From the cell containing the given text, extract its center point as [X, Y] coordinate. 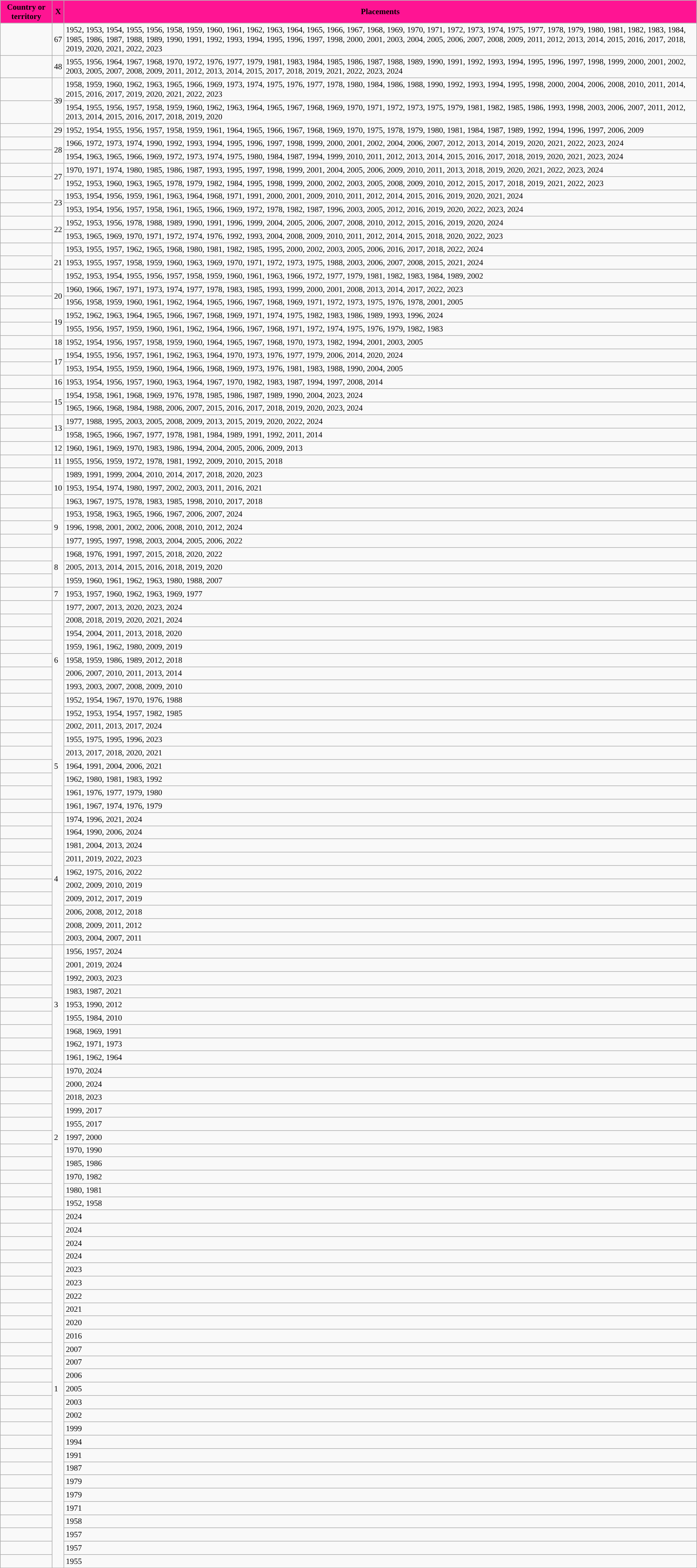
2002, 2011, 2013, 2017, 2024 [380, 726]
1993, 2003, 2007, 2008, 2009, 2010 [380, 687]
1955, 1975, 1995, 1996, 2023 [380, 740]
1955, 1984, 2010 [380, 1018]
39 [58, 101]
1999, 2017 [380, 1111]
19 [58, 322]
1997, 2000 [380, 1137]
2006 [380, 1376]
Country or territory [26, 12]
2003 [380, 1402]
1955 [380, 1561]
1953, 1990, 2012 [380, 1005]
6 [58, 661]
1952, 1953, 1954, 1957, 1982, 1985 [380, 713]
1981, 2004, 2013, 2024 [380, 846]
1960, 1966, 1967, 1971, 1973, 1974, 1977, 1978, 1983, 1985, 1993, 1999, 2000, 2001, 2008, 2013, 2014, 2017, 2022, 2023 [380, 289]
2021 [380, 1310]
1964, 1990, 2006, 2024 [380, 832]
1987 [380, 1468]
2005, 2013, 2014, 2015, 2016, 2018, 2019, 2020 [380, 568]
1968, 1976, 1991, 1997, 2015, 2018, 2020, 2022 [380, 554]
1959, 1960, 1961, 1962, 1963, 1980, 1988, 2007 [380, 581]
1971 [380, 1508]
2003, 2004, 2007, 2011 [380, 938]
1992, 2003, 2023 [380, 978]
21 [58, 263]
16 [58, 382]
23 [58, 203]
1955, 2017 [380, 1124]
18 [58, 342]
1953, 1955, 1957, 1958, 1959, 1960, 1963, 1969, 1970, 1971, 1972, 1973, 1975, 1988, 2003, 2006, 2007, 2008, 2015, 2021, 2024 [380, 263]
1953, 1957, 1960, 1962, 1963, 1969, 1977 [380, 594]
1953, 1954, 1955, 1959, 1960, 1964, 1966, 1968, 1969, 1973, 1976, 1981, 1983, 1988, 1990, 2004, 2005 [380, 369]
2018, 2023 [380, 1098]
2 [58, 1137]
1953, 1954, 1974, 1980, 1997, 2002, 2003, 2011, 2016, 2021 [380, 488]
1994 [380, 1442]
1962, 1980, 1981, 1983, 1992 [380, 780]
1991 [380, 1455]
1953, 1955, 1957, 1962, 1965, 1968, 1980, 1981, 1982, 1985, 1995, 2000, 2002, 2003, 2005, 2006, 2016, 2017, 2018, 2022, 2024 [380, 250]
1999 [380, 1429]
1970, 1990 [380, 1150]
20 [58, 296]
2011, 2019, 2022, 2023 [380, 859]
1996, 1998, 2001, 2002, 2006, 2008, 2010, 2012, 2024 [380, 528]
2002, 2009, 2010, 2019 [380, 886]
1955, 1956, 1957, 1959, 1960, 1961, 1962, 1964, 1966, 1967, 1968, 1971, 1972, 1974, 1975, 1976, 1979, 1982, 1983 [380, 329]
3 [58, 1005]
7 [58, 594]
1989, 1991, 1999, 2004, 2010, 2014, 2017, 2018, 2020, 2023 [380, 475]
1977, 1995, 1997, 1998, 2003, 2004, 2005, 2006, 2022 [380, 541]
1952, 1954, 1967, 1970, 1976, 1988 [380, 700]
1960, 1961, 1969, 1970, 1983, 1986, 1994, 2004, 2005, 2006, 2009, 2013 [380, 448]
1974, 1996, 2021, 2024 [380, 819]
2000, 2024 [380, 1084]
1952, 1954, 1956, 1957, 1958, 1959, 1960, 1964, 1965, 1967, 1968, 1970, 1973, 1982, 1994, 2001, 2003, 2005 [380, 342]
4 [58, 879]
28 [58, 150]
2022 [380, 1296]
1961, 1967, 1974, 1976, 1979 [380, 806]
2008, 2018, 2019, 2020, 2021, 2024 [380, 620]
1983, 1987, 2021 [380, 992]
1961, 1976, 1977, 1979, 1980 [380, 793]
2005 [380, 1389]
13 [58, 428]
1953, 1958, 1963, 1965, 1966, 1967, 2006, 2007, 2024 [380, 514]
2020 [380, 1323]
2009, 2012, 2017, 2019 [380, 899]
2002 [380, 1416]
1954, 1955, 1956, 1957, 1961, 1962, 1963, 1964, 1970, 1973, 1976, 1977, 1979, 2006, 2014, 2020, 2024 [380, 356]
1959, 1961, 1962, 1980, 2009, 2019 [380, 647]
1952, 1953, 1956, 1978, 1988, 1989, 1990, 1991, 1996, 1999, 2004, 2005, 2006, 2007, 2008, 2010, 2012, 2015, 2016, 2019, 2020, 2024 [380, 223]
27 [58, 176]
67 [58, 39]
1977, 2007, 2013, 2020, 2023, 2024 [380, 607]
1963, 1967, 1975, 1978, 1983, 1985, 1998, 2010, 2017, 2018 [380, 501]
1954, 2004, 2011, 2013, 2018, 2020 [380, 634]
22 [58, 230]
29 [58, 130]
1953, 1965, 1969, 1970, 1971, 1972, 1974, 1976, 1992, 1993, 2004, 2008, 2009, 2010, 2011, 2012, 2014, 2015, 2018, 2020, 2022, 2023 [380, 236]
1985, 1986 [380, 1164]
1952, 1958 [380, 1204]
1952, 1953, 1954, 1955, 1956, 1957, 1958, 1959, 1960, 1961, 1963, 1966, 1972, 1977, 1979, 1981, 1982, 1983, 1984, 1989, 2002 [380, 276]
1958 [380, 1522]
2001, 2019, 2024 [380, 965]
1964, 1991, 2004, 2006, 2021 [380, 766]
1958, 1959, 1986, 1989, 2012, 2018 [380, 660]
1965, 1966, 1968, 1984, 1988, 2006, 2007, 2015, 2016, 2017, 2018, 2019, 2020, 2023, 2024 [380, 408]
1961, 1962, 1964 [380, 1058]
X [58, 12]
Placements [380, 12]
17 [58, 362]
5 [58, 766]
1977, 1988, 1995, 2003, 2005, 2008, 2009, 2013, 2015, 2019, 2020, 2022, 2024 [380, 422]
1955, 1956, 1959, 1972, 1978, 1981, 1992, 2009, 2010, 2015, 2018 [380, 462]
15 [58, 402]
1962, 1971, 1973 [380, 1044]
11 [58, 462]
1956, 1957, 2024 [380, 952]
2008, 2009, 2011, 2012 [380, 925]
1953, 1954, 1956, 1957, 1958, 1961, 1965, 1966, 1969, 1972, 1978, 1982, 1987, 1996, 2003, 2005, 2012, 2016, 2019, 2020, 2022, 2023, 2024 [380, 210]
1952, 1962, 1963, 1964, 1965, 1966, 1967, 1968, 1969, 1971, 1974, 1975, 1982, 1983, 1986, 1989, 1993, 1996, 2024 [380, 316]
1962, 1975, 2016, 2022 [380, 872]
1 [58, 1389]
2016 [380, 1336]
9 [58, 527]
2013, 2017, 2018, 2020, 2021 [380, 753]
1970, 2024 [380, 1071]
1954, 1958, 1961, 1968, 1969, 1976, 1978, 1985, 1986, 1987, 1989, 1990, 2004, 2023, 2024 [380, 395]
2006, 2008, 2012, 2018 [380, 912]
8 [58, 568]
1953, 1954, 1956, 1959, 1961, 1963, 1964, 1968, 1971, 1991, 2000, 2001, 2009, 2010, 2011, 2012, 2014, 2015, 2016, 2019, 2020, 2021, 2024 [380, 196]
1970, 1982 [380, 1177]
1958, 1965, 1966, 1967, 1977, 1978, 1981, 1984, 1989, 1991, 1992, 2011, 2014 [380, 435]
2006, 2007, 2010, 2011, 2013, 2014 [380, 674]
48 [58, 67]
10 [58, 488]
12 [58, 448]
1968, 1969, 1991 [380, 1031]
1953, 1954, 1956, 1957, 1960, 1963, 1964, 1967, 1970, 1982, 1983, 1987, 1994, 1997, 2008, 2014 [380, 382]
1980, 1981 [380, 1190]
1956, 1958, 1959, 1960, 1961, 1962, 1964, 1965, 1966, 1967, 1968, 1969, 1971, 1972, 1973, 1975, 1976, 1978, 2001, 2005 [380, 302]
